Output the (x, y) coordinate of the center of the cell containing the given text.  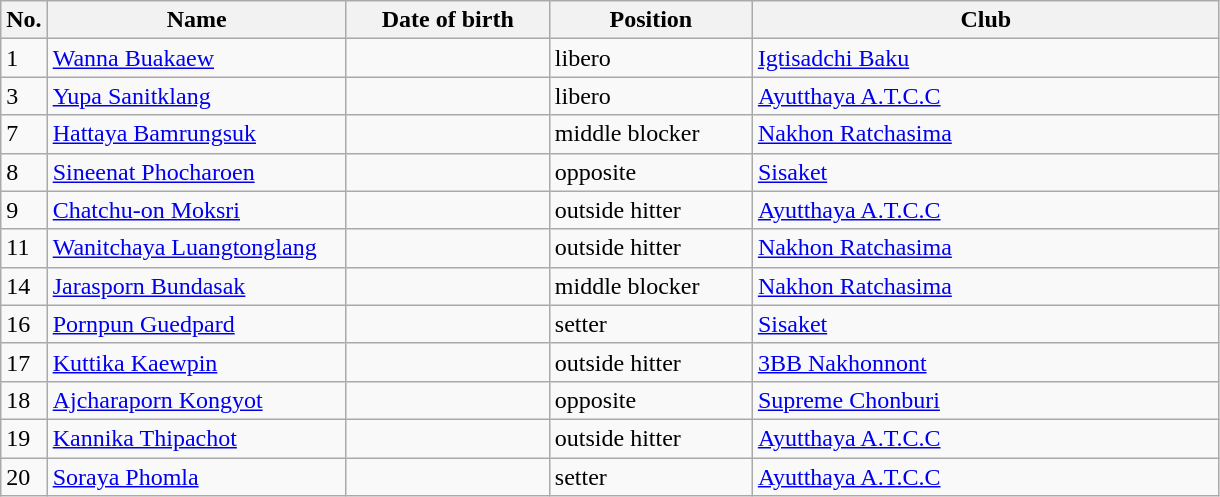
Kannika Thipachot (196, 438)
Ajcharaporn Kongyot (196, 400)
1 (24, 58)
11 (24, 248)
19 (24, 438)
Chatchu-on Moksri (196, 210)
No. (24, 20)
Date of birth (448, 20)
8 (24, 172)
Kuttika Kaewpin (196, 362)
Wanitchaya Luangtonglang (196, 248)
Soraya Phomla (196, 477)
Pornpun Guedpard (196, 324)
17 (24, 362)
3BB Nakhonnont (986, 362)
18 (24, 400)
Yupa Sanitklang (196, 96)
3 (24, 96)
Supreme Chonburi (986, 400)
Sineenat Phocharoen (196, 172)
Club (986, 20)
7 (24, 134)
20 (24, 477)
Position (650, 20)
Igtisadchi Baku (986, 58)
14 (24, 286)
Hattaya Bamrungsuk (196, 134)
16 (24, 324)
Wanna Buakaew (196, 58)
9 (24, 210)
Name (196, 20)
Jarasporn Bundasak (196, 286)
